Provide the (X, Y) coordinate of the cell's center where the given text is located.  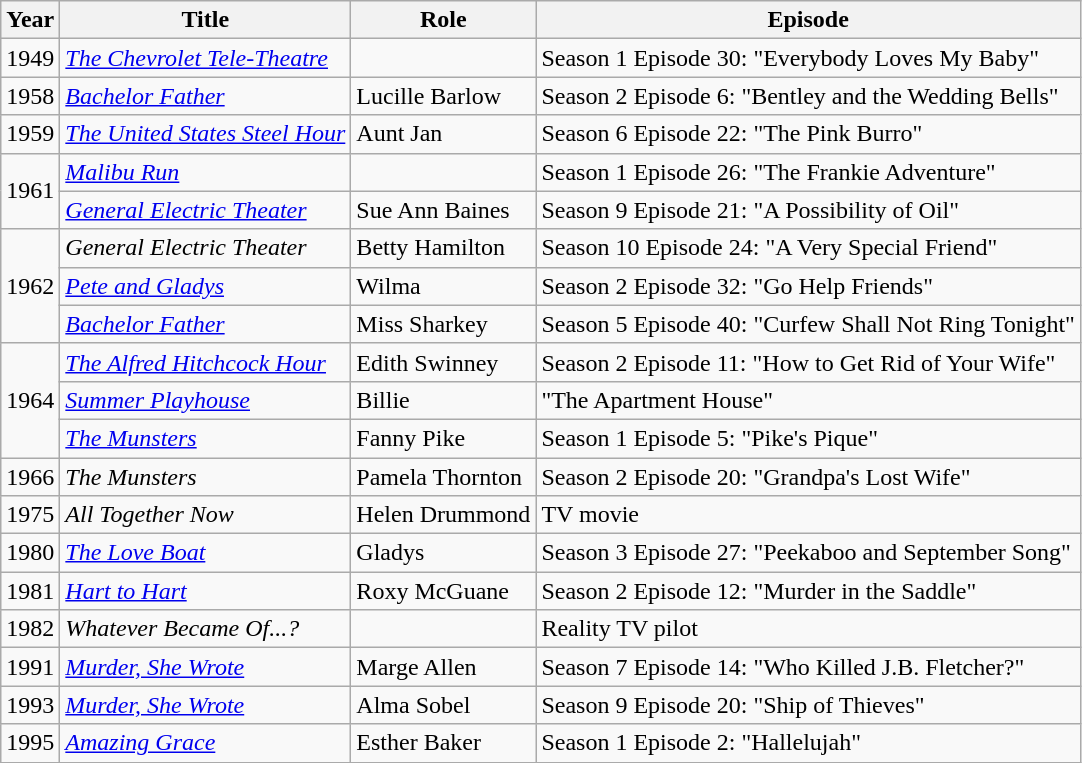
Helen Drummond (444, 515)
Marge Allen (444, 667)
Alma Sobel (444, 705)
Fanny Pike (444, 438)
The United States Steel Hour (206, 134)
Season 9 Episode 20: "Ship of Thieves" (808, 705)
Hart to Hart (206, 591)
Sue Ann Baines (444, 210)
The Love Boat (206, 553)
The Chevrolet Tele-Theatre (206, 58)
1961 (30, 191)
Betty Hamilton (444, 248)
Role (444, 20)
Season 6 Episode 22: "The Pink Burro" (808, 134)
1982 (30, 629)
1964 (30, 400)
Season 10 Episode 24: "A Very Special Friend" (808, 248)
1991 (30, 667)
1962 (30, 286)
The Alfred Hitchcock Hour (206, 362)
1958 (30, 96)
Wilma (444, 286)
Season 1 Episode 5: "Pike's Pique" (808, 438)
Esther Baker (444, 743)
1966 (30, 477)
Season 2 Episode 11: "How to Get Rid of Your Wife" (808, 362)
Billie (444, 400)
Miss Sharkey (444, 324)
1981 (30, 591)
All Together Now (206, 515)
1975 (30, 515)
Season 7 Episode 14: "Who Killed J.B. Fletcher?" (808, 667)
Season 3 Episode 27: "Peekaboo and September Song" (808, 553)
Amazing Grace (206, 743)
Gladys (444, 553)
Season 1 Episode 30: "Everybody Loves My Baby" (808, 58)
Pete and Gladys (206, 286)
Summer Playhouse (206, 400)
Season 2 Episode 20: "Grandpa's Lost Wife" (808, 477)
Malibu Run (206, 172)
Episode (808, 20)
Reality TV pilot (808, 629)
1980 (30, 553)
1959 (30, 134)
Aunt Jan (444, 134)
Roxy McGuane (444, 591)
Edith Swinney (444, 362)
Season 2 Episode 6: "Bentley and the Wedding Bells" (808, 96)
Whatever Became Of...? (206, 629)
1993 (30, 705)
Season 1 Episode 2: "Hallelujah" (808, 743)
1995 (30, 743)
Lucille Barlow (444, 96)
Pamela Thornton (444, 477)
Season 1 Episode 26: "The Frankie Adventure" (808, 172)
"The Apartment House" (808, 400)
Season 2 Episode 32: "Go Help Friends" (808, 286)
Season 2 Episode 12: "Murder in the Saddle" (808, 591)
Title (206, 20)
Year (30, 20)
TV movie (808, 515)
Season 9 Episode 21: "A Possibility of Oil" (808, 210)
Season 5 Episode 40: "Curfew Shall Not Ring Tonight" (808, 324)
1949 (30, 58)
